For the text-containing cell, return its midpoint in [X, Y] coordinate format. 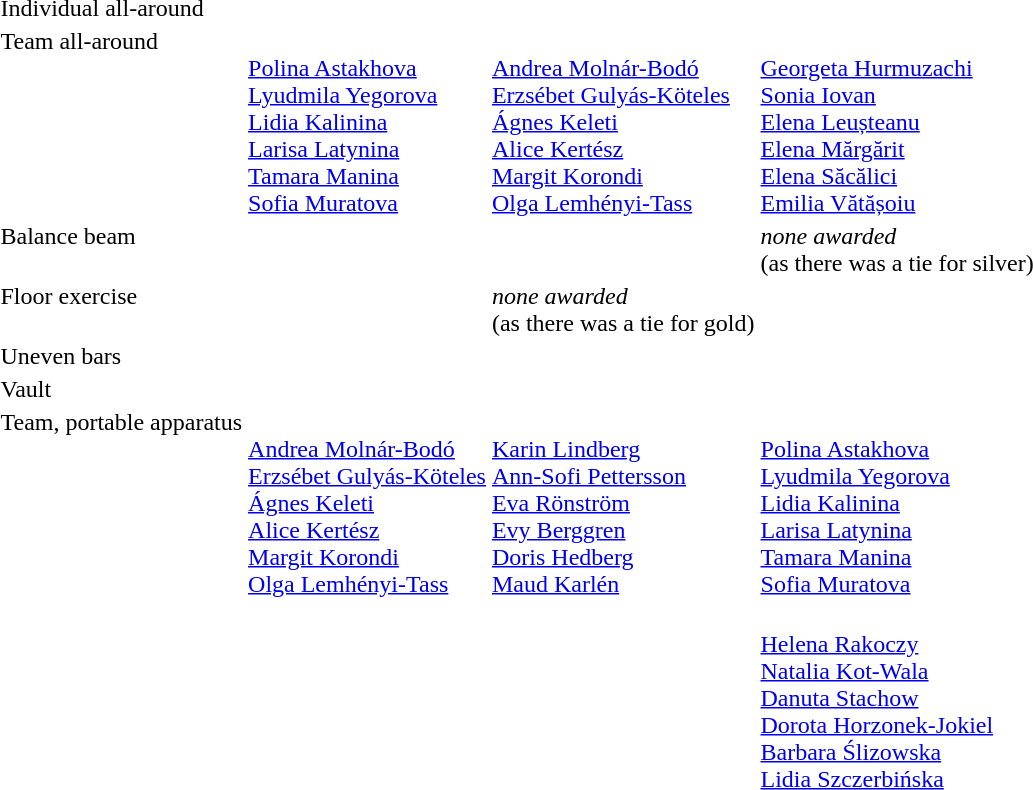
none awarded(as there was a tie for gold) [623, 310]
Andrea Molnár-BodóErzsébet Gulyás-KötelesÁgnes KeletiAlice KertészMargit KorondiOlga Lemhényi-Tass [623, 122]
Polina AstakhovaLyudmila YegorovaLidia KalininaLarisa LatyninaTamara ManinaSofia Muratova [368, 122]
